Detect which cell encompasses the target text, then output its [X, Y] center coordinate. 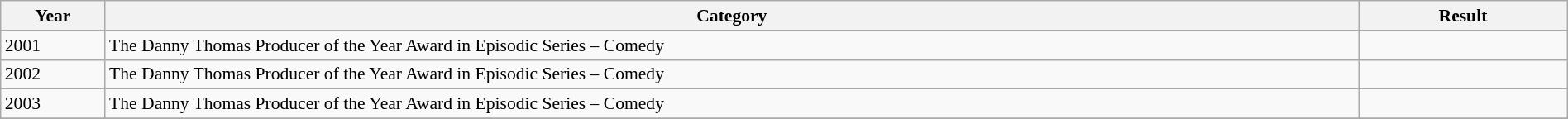
2002 [53, 74]
2003 [53, 104]
Category [732, 16]
Year [53, 16]
Result [1464, 16]
2001 [53, 45]
